Return the [x, y] coordinate for the center point of the cell that contains the specified text.  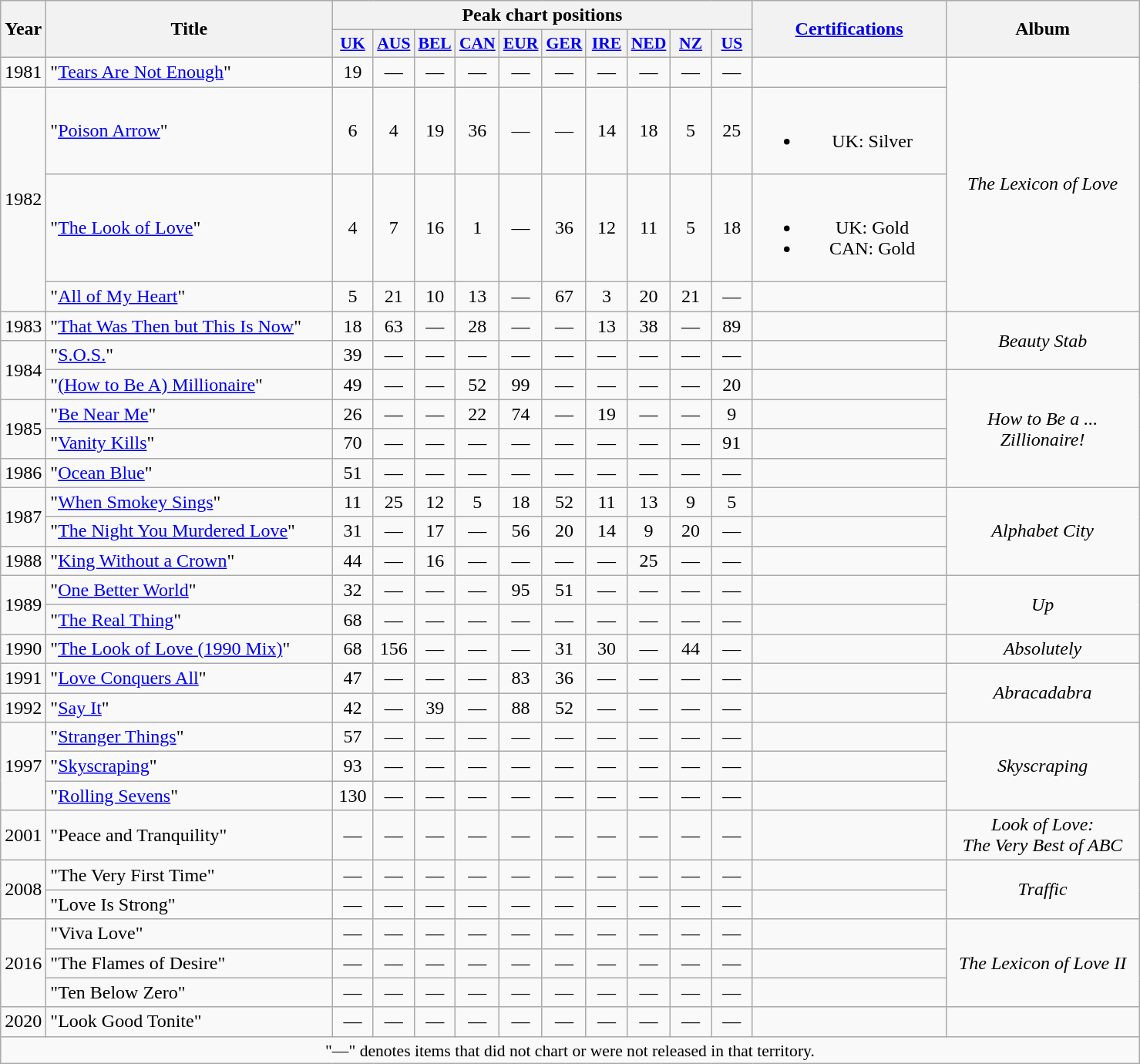
28 [478, 326]
1988 [23, 561]
"The Look of Love" [190, 228]
EUR [521, 44]
38 [649, 326]
1990 [23, 648]
1989 [23, 604]
70 [353, 443]
2016 [23, 963]
UK [353, 44]
99 [521, 385]
"When Smokey Sings" [190, 502]
"(How to Be A) Millionaire" [190, 385]
Abracadabra [1042, 692]
7 [393, 228]
AUS [393, 44]
"Peace and Tranquility" [190, 836]
3 [606, 297]
CAN [478, 44]
2020 [23, 1022]
1986 [23, 473]
6 [353, 130]
Album [1042, 29]
"Love Is Strong" [190, 904]
42 [353, 707]
"The Look of Love (1990 Mix)" [190, 648]
1985 [23, 429]
"Ten Below Zero" [190, 992]
Beauty Stab [1042, 341]
"Look Good Tonite" [190, 1022]
83 [521, 678]
91 [732, 443]
156 [393, 648]
57 [353, 737]
93 [353, 766]
Up [1042, 604]
74 [521, 414]
GER [564, 44]
1 [478, 228]
1981 [23, 72]
"Tears Are Not Enough" [190, 72]
UK: Silver [849, 130]
Certifications [849, 29]
"—" denotes items that did not chart or were not released in that territory. [570, 1050]
10 [435, 297]
Skyscraping [1042, 766]
1991 [23, 678]
The Lexicon of Love [1042, 184]
30 [606, 648]
Peak chart positions [543, 15]
56 [521, 531]
"Love Conquers All" [190, 678]
"Rolling Sevens" [190, 796]
95 [521, 590]
UK: GoldCAN: Gold [849, 228]
"The Real Thing" [190, 619]
32 [353, 590]
How to Be a ... Zillionaire! [1042, 429]
1992 [23, 707]
26 [353, 414]
49 [353, 385]
Absolutely [1042, 648]
US [732, 44]
2001 [23, 836]
2008 [23, 890]
1982 [23, 199]
The Lexicon of Love II [1042, 963]
1984 [23, 370]
89 [732, 326]
88 [521, 707]
130 [353, 796]
"All of My Heart" [190, 297]
"Viva Love" [190, 934]
"That Was Then but This Is Now" [190, 326]
1997 [23, 766]
Traffic [1042, 890]
BEL [435, 44]
17 [435, 531]
47 [353, 678]
67 [564, 297]
"Say It" [190, 707]
Year [23, 29]
"The Flames of Desire" [190, 963]
1987 [23, 517]
"Vanity Kills" [190, 443]
"The Night You Murdered Love" [190, 531]
63 [393, 326]
"S.O.S." [190, 355]
1983 [23, 326]
"Ocean Blue" [190, 473]
"Stranger Things" [190, 737]
NZ [691, 44]
IRE [606, 44]
Alphabet City [1042, 531]
"King Without a Crown" [190, 561]
"Skyscraping" [190, 766]
"Poison Arrow" [190, 130]
Title [190, 29]
"One Better World" [190, 590]
"Be Near Me" [190, 414]
Look of Love:The Very Best of ABC [1042, 836]
"The Very First Time" [190, 875]
NED [649, 44]
22 [478, 414]
